Search for the cell housing the specified text and yield its (x, y) center coordinate. 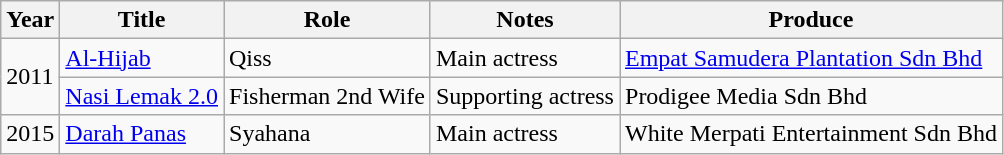
Role (328, 20)
Qiss (328, 58)
White Merpati Entertainment Sdn Bhd (812, 134)
Darah Panas (142, 134)
2015 (30, 134)
Empat Samudera Plantation Sdn Bhd (812, 58)
2011 (30, 77)
Notes (524, 20)
Supporting actress (524, 96)
Fisherman 2nd Wife (328, 96)
Year (30, 20)
Syahana (328, 134)
Nasi Lemak 2.0 (142, 96)
Al-Hijab (142, 58)
Produce (812, 20)
Prodigee Media Sdn Bhd (812, 96)
Title (142, 20)
